Determine the [X, Y] coordinate at the center of the cell enclosing the given text.  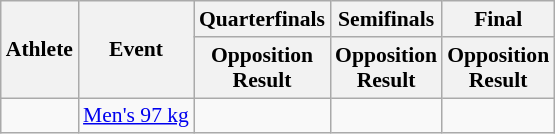
Athlete [40, 50]
Semifinals [386, 19]
Event [136, 50]
Final [498, 19]
Men's 97 kg [136, 116]
Quarterfinals [262, 19]
